Output the [x, y] coordinate of the center of the cell containing the given text.  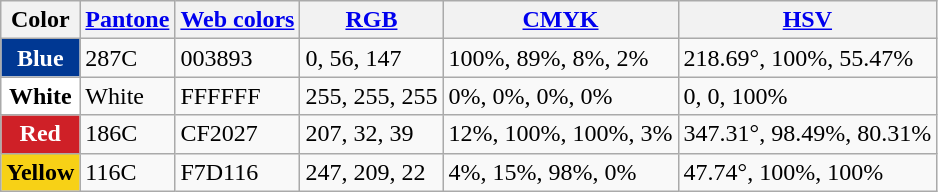
287C [128, 58]
Color [40, 20]
100%, 89%, 8%, 2% [560, 58]
Red [40, 134]
CF2027 [238, 134]
4%, 15%, 98%, 0% [560, 172]
186C [128, 134]
HSV [808, 20]
247, 209, 22 [372, 172]
Blue [40, 58]
12%, 100%, 100%, 3% [560, 134]
0%, 0%, 0%, 0% [560, 96]
RGB [372, 20]
0, 0, 100% [808, 96]
347.31°, 98.49%, 80.31% [808, 134]
47.74°, 100%, 100% [808, 172]
F7D116 [238, 172]
CMYK [560, 20]
207, 32, 39 [372, 134]
255, 255, 255 [372, 96]
003893 [238, 58]
0, 56, 147 [372, 58]
Yellow [40, 172]
FFFFFF [238, 96]
116C [128, 172]
Web colors [238, 20]
Pantone [128, 20]
218.69°, 100%, 55.47% [808, 58]
